Determine the [x, y] coordinate at the center of the cell enclosing the given text.  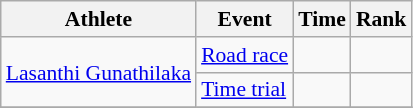
Event [244, 19]
Road race [244, 55]
Rank [382, 19]
Athlete [98, 19]
Time trial [244, 90]
Lasanthi Gunathilaka [98, 72]
Time [322, 19]
